Identify which cell holds the provided text, then report its (x, y) central coordinate. 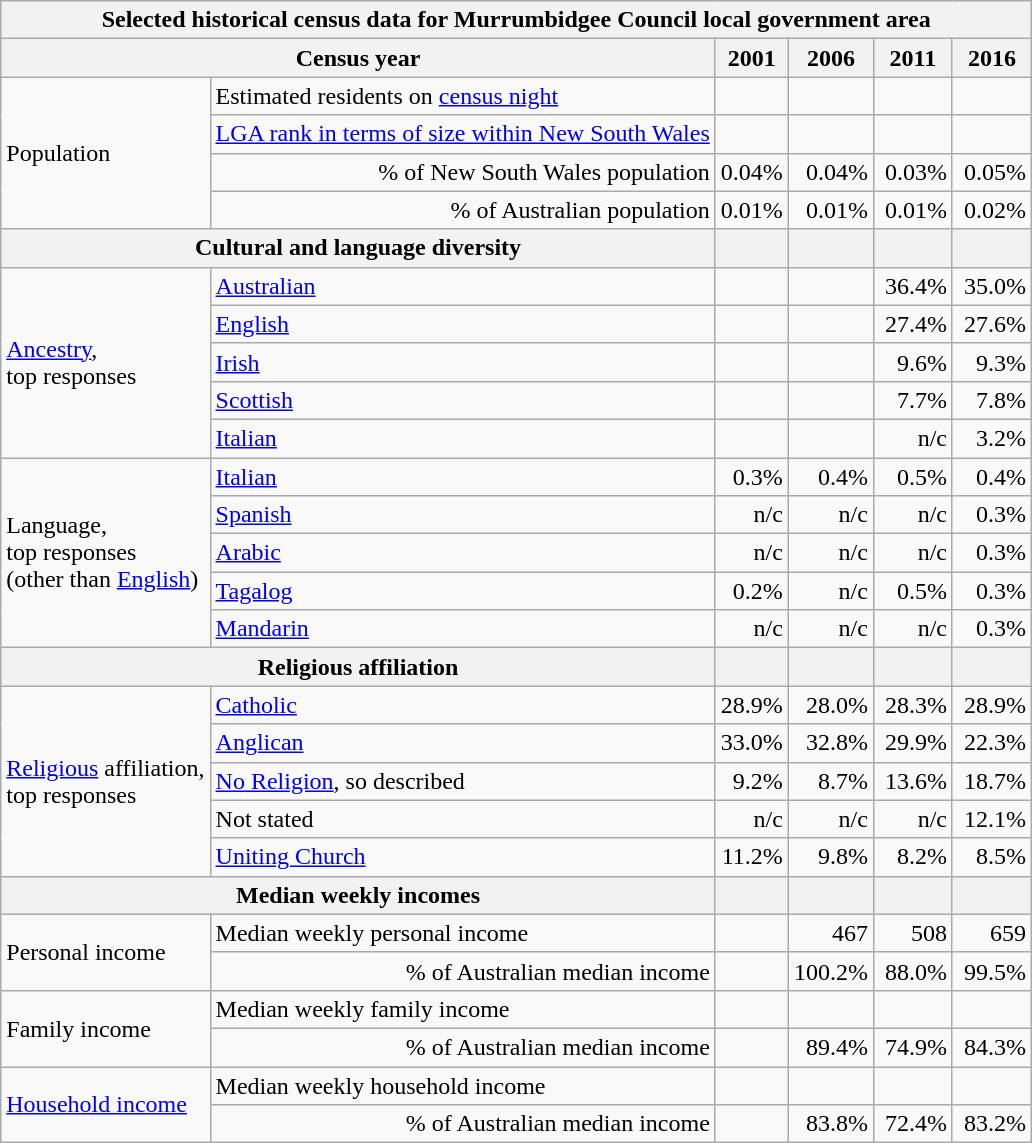
0.2% (752, 591)
Spanish (462, 515)
Anglican (462, 743)
9.3% (992, 362)
Tagalog (462, 591)
13.6% (912, 781)
Median weekly incomes (358, 895)
7.8% (992, 400)
Catholic (462, 705)
Personal income (106, 952)
8.7% (830, 781)
Language,top responses(other than English) (106, 553)
72.4% (912, 1124)
8.2% (912, 857)
Median weekly personal income (462, 933)
Religious affiliation (358, 667)
Arabic (462, 553)
Not stated (462, 819)
74.9% (912, 1047)
2006 (830, 58)
Scottish (462, 400)
9.6% (912, 362)
2001 (752, 58)
English (462, 324)
18.7% (992, 781)
99.5% (992, 971)
0.02% (992, 210)
Census year (358, 58)
0.03% (912, 172)
100.2% (830, 971)
Estimated residents on census night (462, 96)
89.4% (830, 1047)
83.2% (992, 1124)
0.05% (992, 172)
Population (106, 153)
Family income (106, 1028)
22.3% (992, 743)
Irish (462, 362)
9.8% (830, 857)
% of Australian population (462, 210)
% of New South Wales population (462, 172)
467 (830, 933)
29.9% (912, 743)
LGA rank in terms of size within New South Wales (462, 134)
Ancestry,top responses (106, 362)
8.5% (992, 857)
36.4% (912, 286)
508 (912, 933)
2011 (912, 58)
659 (992, 933)
27.4% (912, 324)
Median weekly household income (462, 1085)
28.0% (830, 705)
88.0% (912, 971)
84.3% (992, 1047)
83.8% (830, 1124)
33.0% (752, 743)
Australian (462, 286)
2016 (992, 58)
Median weekly family income (462, 1009)
Cultural and language diversity (358, 248)
35.0% (992, 286)
Household income (106, 1104)
No Religion, so described (462, 781)
Religious affiliation,top responses (106, 781)
Uniting Church (462, 857)
27.6% (992, 324)
28.3% (912, 705)
Selected historical census data for Murrumbidgee Council local government area (516, 20)
3.2% (992, 438)
7.7% (912, 400)
11.2% (752, 857)
9.2% (752, 781)
12.1% (992, 819)
32.8% (830, 743)
Mandarin (462, 629)
